Determine the (X, Y) coordinate at the center of the cell enclosing the given text.  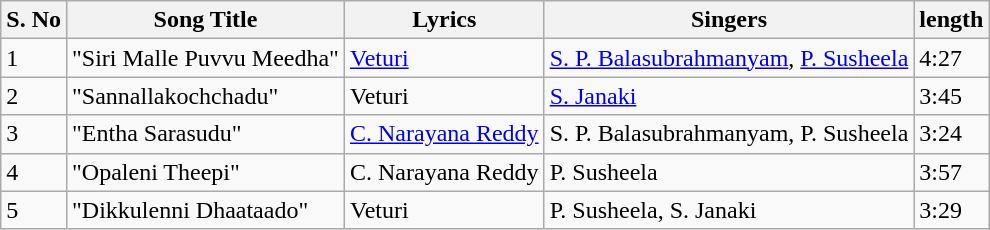
"Opaleni Theepi" (205, 172)
2 (34, 96)
P. Susheela, S. Janaki (729, 210)
4:27 (952, 58)
Lyrics (444, 20)
3:45 (952, 96)
S. Janaki (729, 96)
"Entha Sarasudu" (205, 134)
length (952, 20)
S. No (34, 20)
P. Susheela (729, 172)
Song Title (205, 20)
3:29 (952, 210)
"Dikkulenni Dhaataado" (205, 210)
Singers (729, 20)
"Siri Malle Puvvu Meedha" (205, 58)
1 (34, 58)
3:24 (952, 134)
3 (34, 134)
3:57 (952, 172)
5 (34, 210)
"Sannallakochchadu" (205, 96)
4 (34, 172)
